Scan for the cell matching the given text and deliver its (X, Y) coordinate at center. 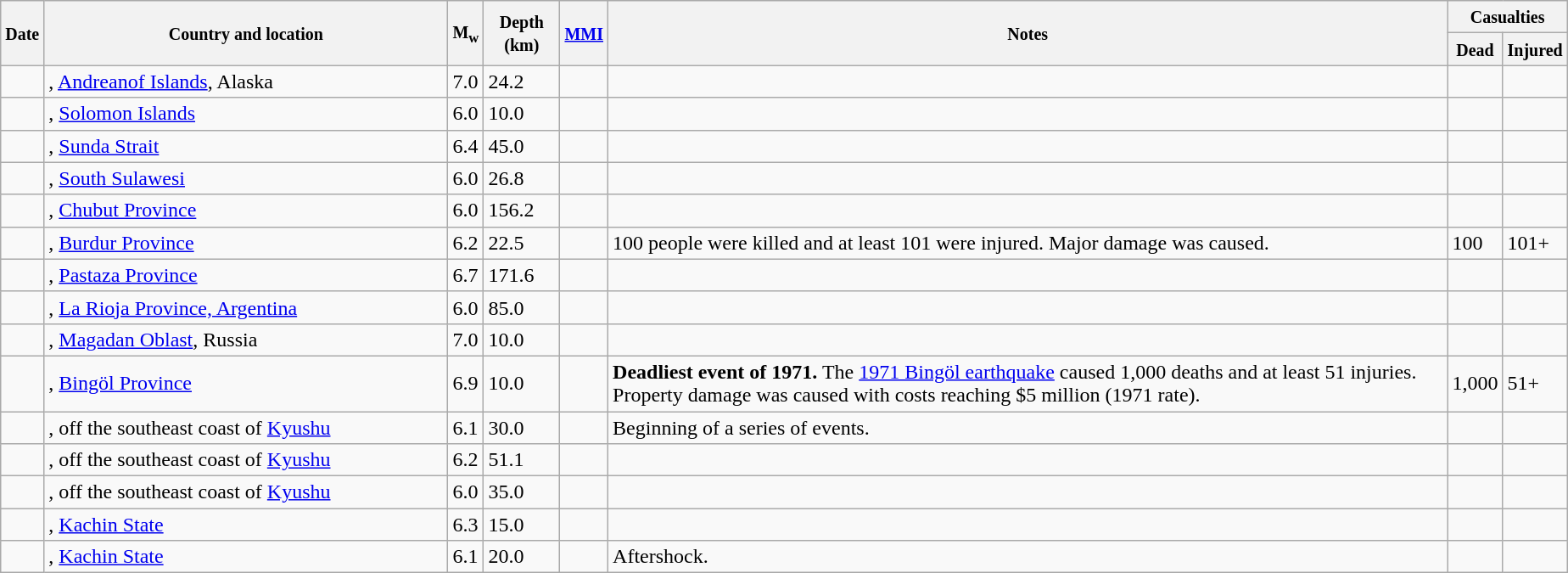
, Sunda Strait (246, 146)
Depth (km) (522, 33)
, Solomon Islands (246, 114)
, Andreanof Islands, Alaska (246, 81)
, South Sulawesi (246, 178)
15.0 (522, 525)
, Magadan Oblast, Russia (246, 340)
, Chubut Province (246, 211)
24.2 (522, 81)
30.0 (522, 427)
100 (1475, 243)
6.3 (466, 525)
35.0 (522, 492)
Notes (1028, 33)
22.5 (522, 243)
45.0 (522, 146)
Casualties (1507, 17)
156.2 (522, 211)
51.1 (522, 460)
, Bingöl Province (246, 384)
26.8 (522, 178)
, Pastaza Province (246, 275)
Injured (1535, 49)
85.0 (522, 307)
100 people were killed and at least 101 were injured. Major damage was caused. (1028, 243)
101+ (1535, 243)
, Burdur Province (246, 243)
MMI (584, 33)
171.6 (522, 275)
, La Rioja Province, Argentina (246, 307)
Country and location (246, 33)
51+ (1535, 384)
Aftershock. (1028, 557)
1,000 (1475, 384)
6.9 (466, 384)
6.4 (466, 146)
6.7 (466, 275)
20.0 (522, 557)
Beginning of a series of events. (1028, 427)
Dead (1475, 49)
Date (22, 33)
Mw (466, 33)
